Return (x, y) of the center of cell containing provided text 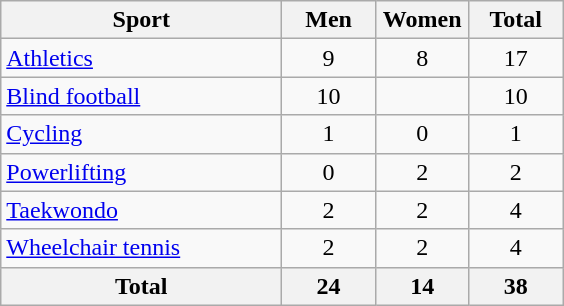
Powerlifting (142, 172)
Athletics (142, 58)
Men (329, 20)
8 (422, 58)
Wheelchair tennis (142, 248)
Sport (142, 20)
14 (422, 286)
Cycling (142, 134)
Women (422, 20)
17 (516, 58)
9 (329, 58)
38 (516, 286)
Taekwondo (142, 210)
Blind football (142, 96)
24 (329, 286)
